Detect which cell encompasses the target text, then output its (x, y) center coordinate. 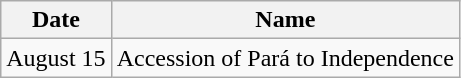
Name (285, 20)
August 15 (56, 58)
Accession of Pará to Independence (285, 58)
Date (56, 20)
